Identify which cell holds the provided text, then report its [X, Y] central coordinate. 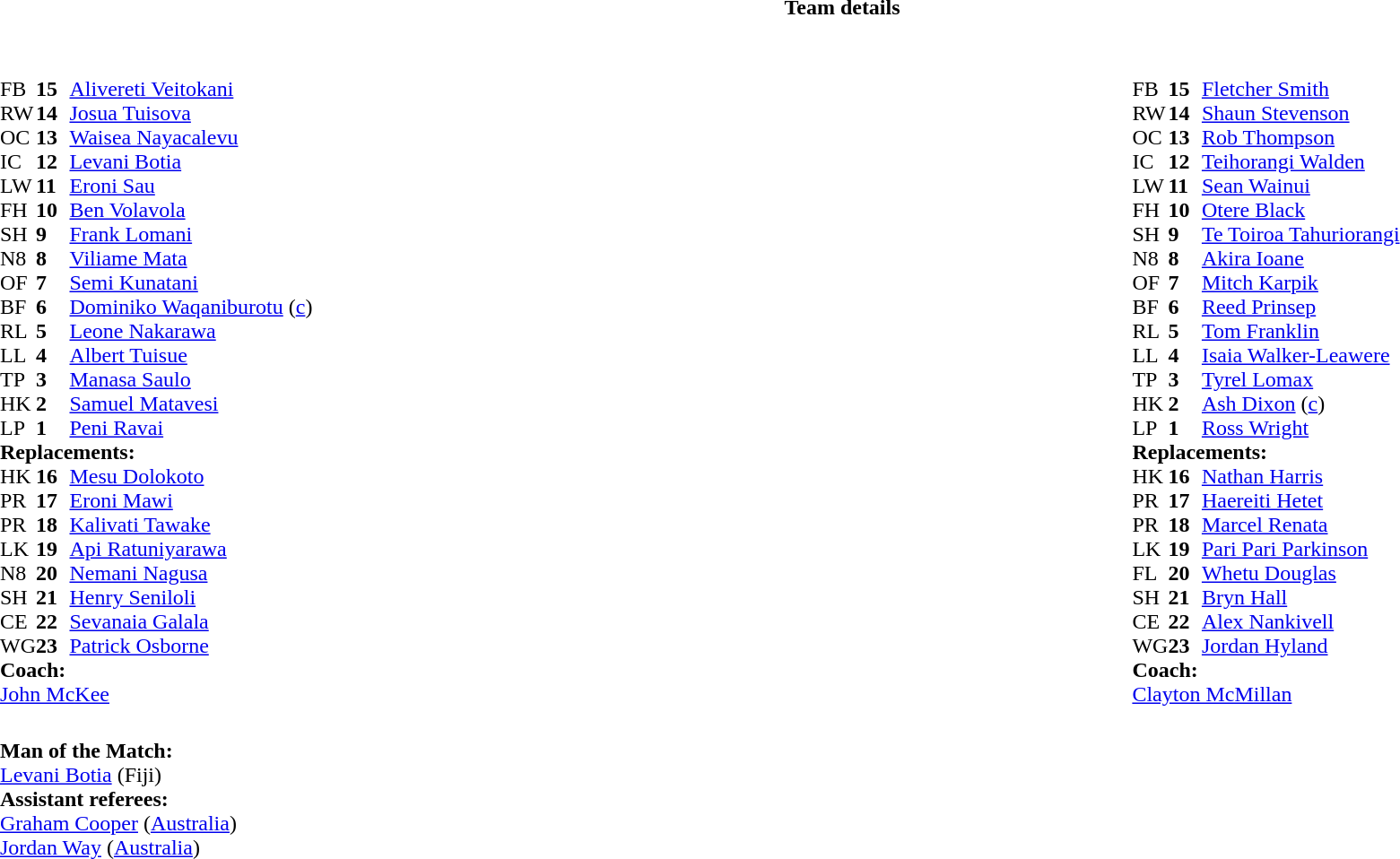
Tyrel Lomax [1300, 380]
Sean Wainui [1300, 187]
Henry Seniloli [190, 597]
Otere Black [1300, 210]
Api Ratuniyarawa [190, 549]
Shaun Stevenson [1300, 113]
Josua Tuisova [190, 113]
Whetu Douglas [1300, 574]
Leone Nakarawa [190, 332]
Patrick Osborne [190, 646]
Manasa Saulo [190, 380]
Alivereti Veitokani [190, 90]
Reed Prinsep [1300, 307]
Akira Ioane [1300, 258]
Ash Dixon (c) [1300, 403]
Sevanaia Galala [190, 622]
Ross Wright [1300, 429]
Eroni Mawi [190, 500]
Clayton McMillan [1265, 694]
Tom Franklin [1300, 332]
Waisea Nayacalevu [190, 138]
Mitch Karpik [1300, 283]
Teihorangi Walden [1300, 161]
Mesu Dolokoto [190, 477]
John McKee [156, 694]
Albert Tuisue [190, 355]
Haereiti Hetet [1300, 500]
FL [1150, 574]
Fletcher Smith [1300, 90]
Dominiko Waqaniburotu (c) [190, 307]
Samuel Matavesi [190, 403]
Ben Volavola [190, 210]
Isaia Walker-Leawere [1300, 355]
Nathan Harris [1300, 477]
Semi Kunatani [190, 283]
Rob Thompson [1300, 138]
Kalivati Tawake [190, 525]
Peni Ravai [190, 429]
Levani Botia [190, 161]
Te Toiroa Tahuriorangi [1300, 235]
Eroni Sau [190, 187]
Alex Nankivell [1300, 622]
Nemani Nagusa [190, 574]
Frank Lomani [190, 235]
Viliame Mata [190, 258]
Bryn Hall [1300, 597]
Pari Pari Parkinson [1300, 549]
Jordan Hyland [1300, 646]
Marcel Renata [1300, 525]
